Output the [X, Y] coordinate of the center of the cell containing the given text.  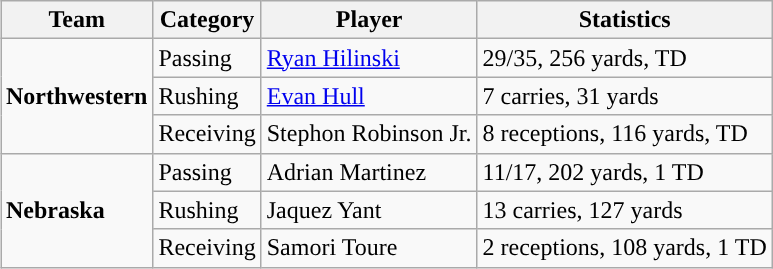
Samori Toure [369, 248]
Ryan Hilinski [369, 58]
Category [207, 20]
29/35, 256 yards, TD [624, 58]
Jaquez Yant [369, 210]
Statistics [624, 20]
7 carries, 31 yards [624, 96]
8 receptions, 116 yards, TD [624, 134]
13 carries, 127 yards [624, 210]
Adrian Martinez [369, 172]
Evan Hull [369, 96]
Team [76, 20]
Stephon Robinson Jr. [369, 134]
11/17, 202 yards, 1 TD [624, 172]
Nebraska [76, 210]
2 receptions, 108 yards, 1 TD [624, 248]
Player [369, 20]
Northwestern [76, 96]
